Capture the cell that displays the provided text and extract its (X, Y) central coordinate. 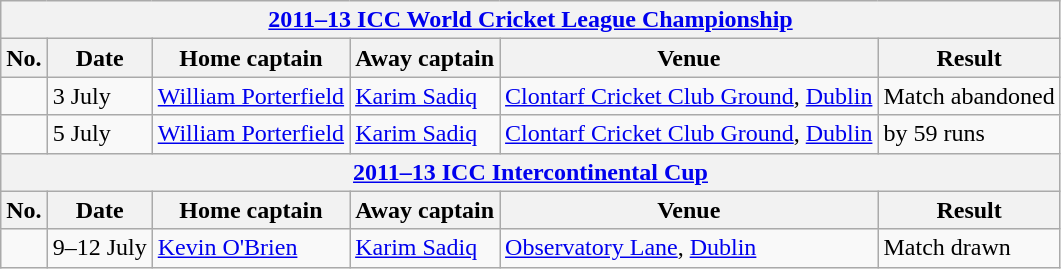
Match abandoned (969, 96)
5 July (100, 134)
Observatory Lane, Dublin (689, 248)
Kevin O'Brien (250, 248)
by 59 runs (969, 134)
9–12 July (100, 248)
2011–13 ICC World Cricket League Championship (531, 20)
2011–13 ICC Intercontinental Cup (531, 172)
3 July (100, 96)
Match drawn (969, 248)
